Pinpoint the cell where the given text exists, returning its [x, y] midpoint coordinate. 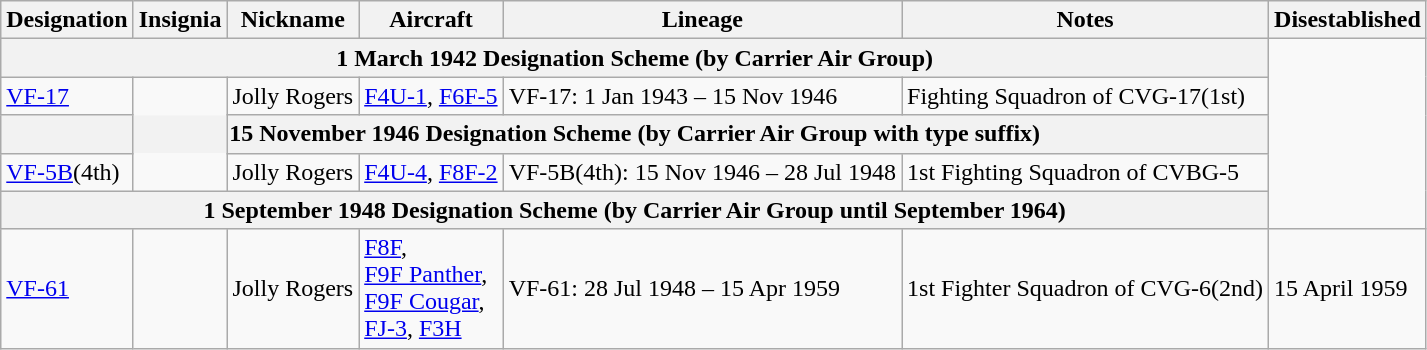
15 November 1946 Designation Scheme (by Carrier Air Group with type suffix) [635, 134]
1st Fighting Squadron of CVBG-5 [1086, 172]
VF-5B(4th) [67, 172]
VF-5B(4th): 15 Nov 1946 – 28 Jul 1948 [702, 172]
VF-17 [67, 96]
VF-61: 28 Jul 1948 – 15 Apr 1959 [702, 288]
VF-17: 1 Jan 1943 – 15 Nov 1946 [702, 96]
Lineage [702, 20]
Nickname [293, 20]
Fighting Squadron of CVG-17(1st) [1086, 96]
Disestablished [1348, 20]
F4U-1, F6F-5 [431, 96]
Insignia [180, 20]
Aircraft [431, 20]
F8F,F9F Panther,F9F Cougar,FJ-3, F3H [431, 288]
15 April 1959 [1348, 288]
F4U-4, F8F-2 [431, 172]
Notes [1086, 20]
Designation [67, 20]
1st Fighter Squadron of CVG-6(2nd) [1086, 288]
1 September 1948 Designation Scheme (by Carrier Air Group until September 1964) [635, 210]
1 March 1942 Designation Scheme (by Carrier Air Group) [635, 58]
VF-61 [67, 288]
